Determine the (X, Y) coordinate at the center of the cell enclosing the given text.  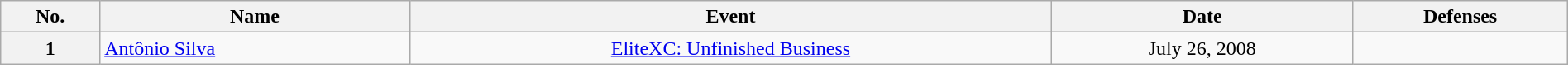
Event (730, 17)
EliteXC: Unfinished Business (730, 48)
Antônio Silva (255, 48)
Defenses (1460, 17)
1 (50, 48)
July 26, 2008 (1202, 48)
Name (255, 17)
No. (50, 17)
Date (1202, 17)
